Output the (x, y) coordinate of the center of the cell containing the given text.  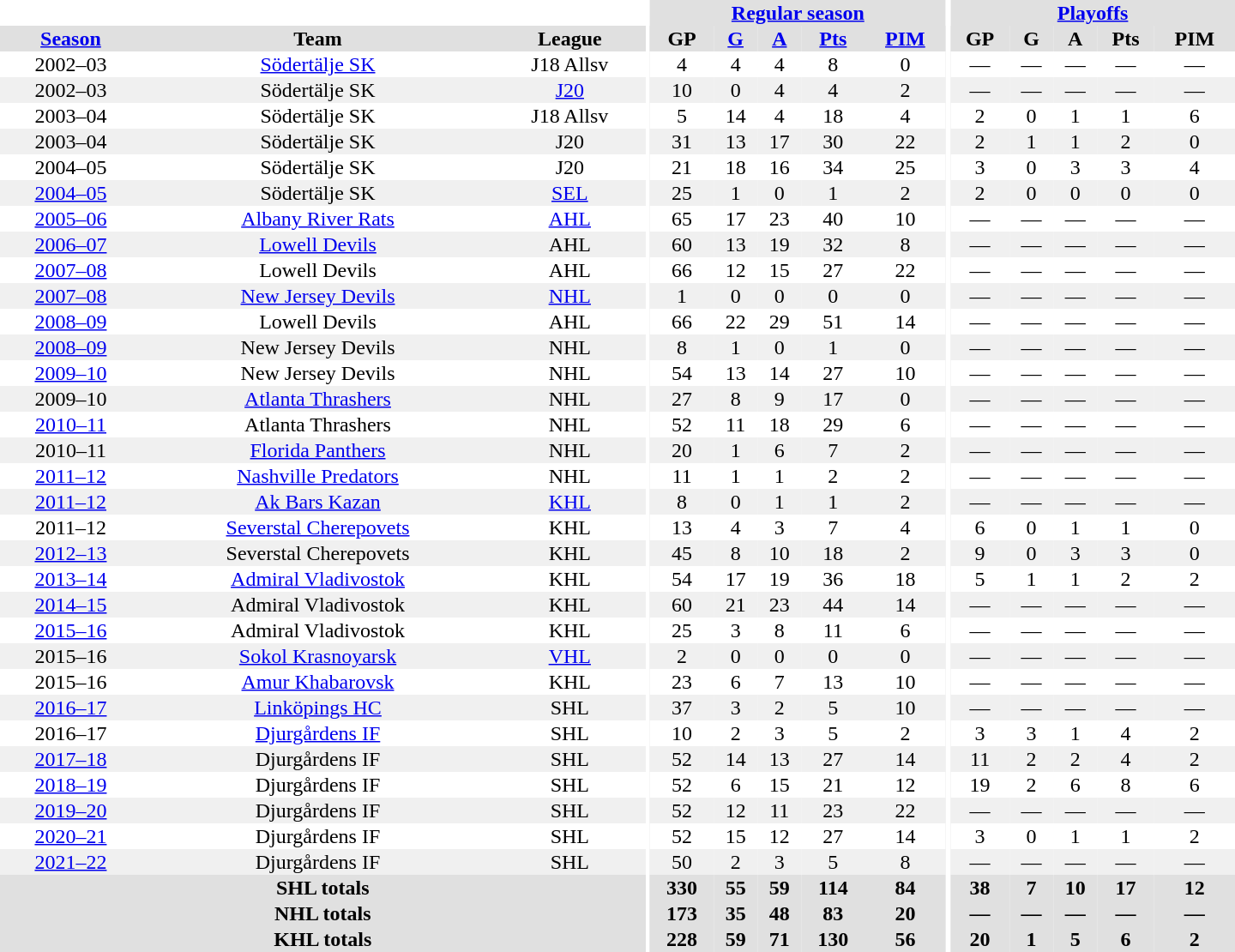
2006–07 (70, 244)
31 (682, 142)
Season (70, 39)
League (569, 39)
34 (833, 167)
VHL (569, 656)
SEL (569, 193)
56 (905, 939)
NHL totals (322, 913)
32 (833, 244)
SHL totals (322, 888)
KHL totals (322, 939)
Amur Khabarovsk (317, 682)
Playoffs (1093, 13)
228 (682, 939)
35 (736, 913)
2012–13 (70, 553)
2017–18 (70, 759)
2020–21 (70, 836)
2014–15 (70, 605)
2019–20 (70, 810)
36 (833, 579)
114 (833, 888)
173 (682, 913)
Ak Bars Kazan (317, 502)
Florida Panthers (317, 450)
Regular season (798, 13)
2013–14 (70, 579)
48 (779, 913)
Albany River Rats (317, 219)
30 (833, 142)
2018–19 (70, 785)
16 (779, 167)
Linköpings HC (317, 708)
37 (682, 708)
44 (833, 605)
130 (833, 939)
Nashville Predators (317, 476)
71 (779, 939)
330 (682, 888)
83 (833, 913)
55 (736, 888)
2021–22 (70, 862)
38 (979, 888)
40 (833, 219)
2005–06 (70, 219)
Team (317, 39)
50 (682, 862)
65 (682, 219)
45 (682, 553)
84 (905, 888)
51 (833, 322)
Sokol Krasnoyarsk (317, 656)
